Determine the [X, Y] coordinate at the center of the cell enclosing the given text.  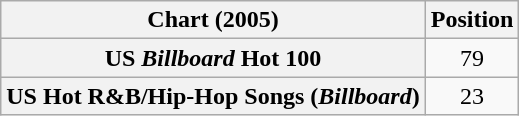
Chart (2005) [213, 20]
US Hot R&B/Hip-Hop Songs (Billboard) [213, 96]
Position [472, 20]
US Billboard Hot 100 [213, 58]
23 [472, 96]
79 [472, 58]
